Return the [x, y] coordinate for the center point of the cell that contains the specified text.  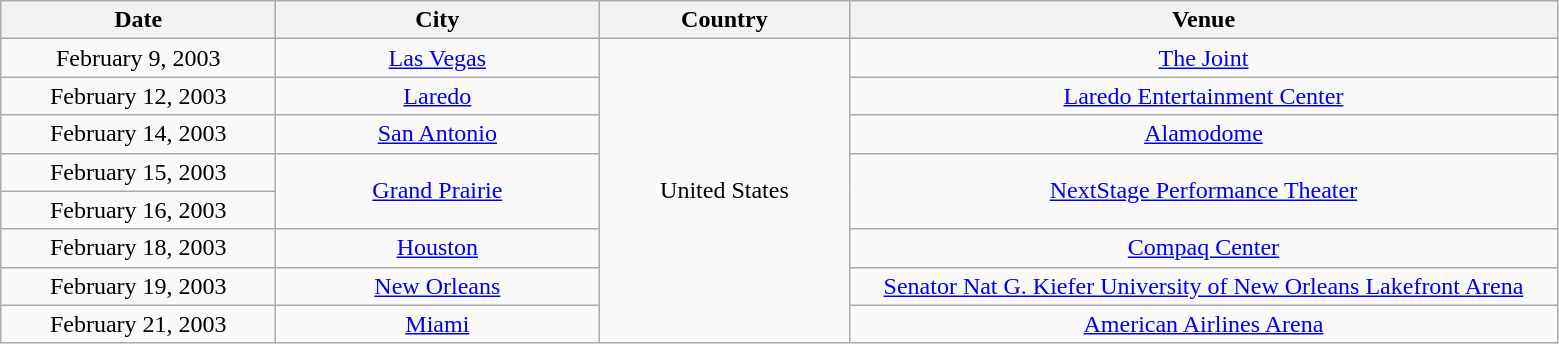
Venue [1204, 20]
Grand Prairie [438, 191]
February 16, 2003 [138, 210]
February 21, 2003 [138, 324]
San Antonio [438, 134]
City [438, 20]
Senator Nat G. Kiefer University of New Orleans Lakefront Arena [1204, 286]
February 18, 2003 [138, 248]
February 9, 2003 [138, 58]
NextStage Performance Theater [1204, 191]
Compaq Center [1204, 248]
Las Vegas [438, 58]
February 19, 2003 [138, 286]
United States [724, 191]
Date [138, 20]
Houston [438, 248]
February 12, 2003 [138, 96]
Alamodome [1204, 134]
February 15, 2003 [138, 172]
February 14, 2003 [138, 134]
Country [724, 20]
Laredo Entertainment Center [1204, 96]
Laredo [438, 96]
The Joint [1204, 58]
New Orleans [438, 286]
Miami [438, 324]
American Airlines Arena [1204, 324]
